Determine the (X, Y) coordinate at the center of the cell enclosing the given text.  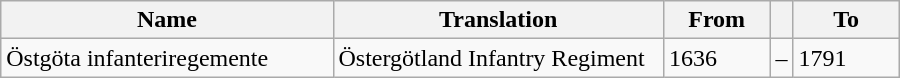
Name (167, 20)
Östergötland Infantry Regiment (498, 58)
1636 (716, 58)
Östgöta infanteriregemente (167, 58)
Translation (498, 20)
From (716, 20)
– (782, 58)
1791 (846, 58)
To (846, 20)
